From the cell containing the given text, extract its center point as (X, Y) coordinate. 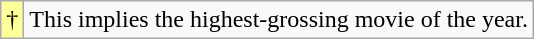
This implies the highest-grossing movie of the year. (279, 20)
† (12, 20)
